Scan for the cell matching the given text and deliver its (X, Y) coordinate at center. 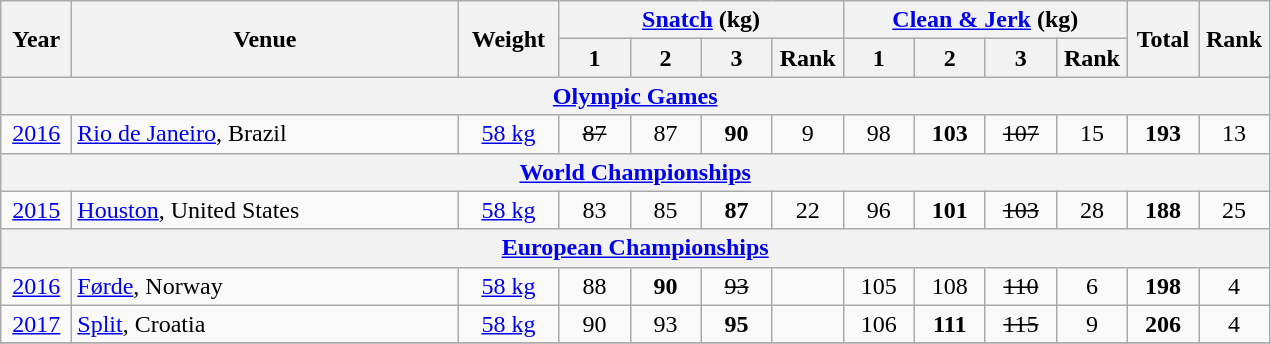
6 (1092, 286)
110 (1020, 286)
Førde, Norway (265, 286)
28 (1092, 210)
Split, Croatia (265, 324)
European Championships (636, 248)
22 (808, 210)
Olympic Games (636, 96)
198 (1162, 286)
96 (878, 210)
193 (1162, 134)
2015 (36, 210)
Weight (508, 39)
108 (950, 286)
106 (878, 324)
101 (950, 210)
13 (1234, 134)
95 (736, 324)
Venue (265, 39)
Houston, United States (265, 210)
Total (1162, 39)
107 (1020, 134)
2017 (36, 324)
World Championships (636, 172)
Year (36, 39)
105 (878, 286)
85 (666, 210)
Clean & Jerk (kg) (985, 20)
111 (950, 324)
115 (1020, 324)
188 (1162, 210)
83 (594, 210)
98 (878, 134)
Snatch (kg) (701, 20)
Rio de Janeiro, Brazil (265, 134)
15 (1092, 134)
25 (1234, 210)
206 (1162, 324)
88 (594, 286)
